For the text-containing cell, return its midpoint in [X, Y] coordinate format. 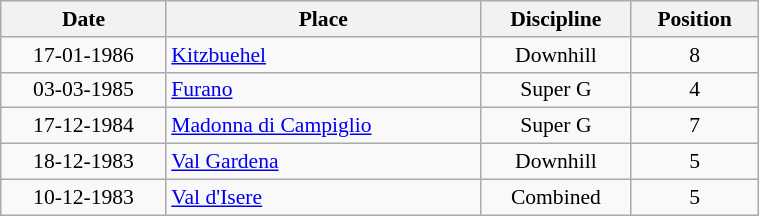
17-12-1984 [84, 126]
Val d'Isere [323, 197]
Position [694, 19]
Date [84, 19]
03-03-1985 [84, 90]
Discipline [556, 19]
Val Gardena [323, 162]
10-12-1983 [84, 197]
Kitzbuehel [323, 55]
Combined [556, 197]
18-12-1983 [84, 162]
7 [694, 126]
17-01-1986 [84, 55]
Place [323, 19]
4 [694, 90]
8 [694, 55]
Furano [323, 90]
Madonna di Campiglio [323, 126]
